Locate the cell with the specified text and output its (x, y) center coordinate. 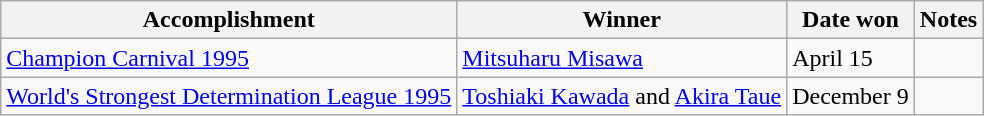
Champion Carnival 1995 (229, 58)
Date won (851, 20)
Notes (948, 20)
December 9 (851, 96)
Toshiaki Kawada and Akira Taue (622, 96)
World's Strongest Determination League 1995 (229, 96)
Accomplishment (229, 20)
April 15 (851, 58)
Winner (622, 20)
Mitsuharu Misawa (622, 58)
